Identify which cell holds the provided text, then report its (X, Y) central coordinate. 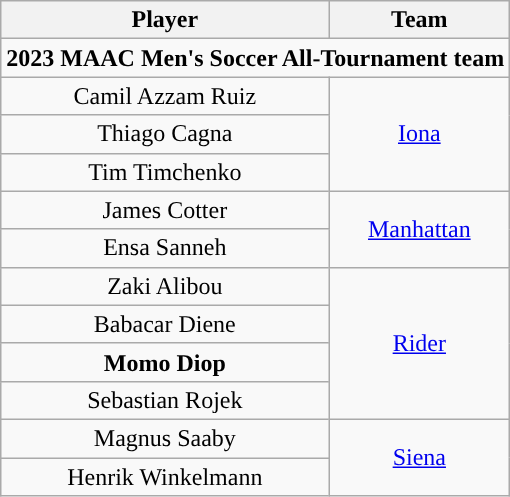
Siena (420, 457)
Team (420, 20)
Player (165, 20)
Magnus Saaby (165, 438)
Henrik Winkelmann (165, 477)
2023 MAAC Men's Soccer All-Tournament team (256, 58)
James Cotter (165, 210)
Manhattan (420, 229)
Iona (420, 134)
Rider (420, 343)
Tim Timchenko (165, 172)
Babacar Diene (165, 324)
Momo Diop (165, 362)
Thiago Cagna (165, 134)
Sebastian Rojek (165, 400)
Zaki Alibou (165, 286)
Ensa Sanneh (165, 248)
Camil Azzam Ruiz (165, 96)
